Identify which cell holds the provided text, then report its (x, y) central coordinate. 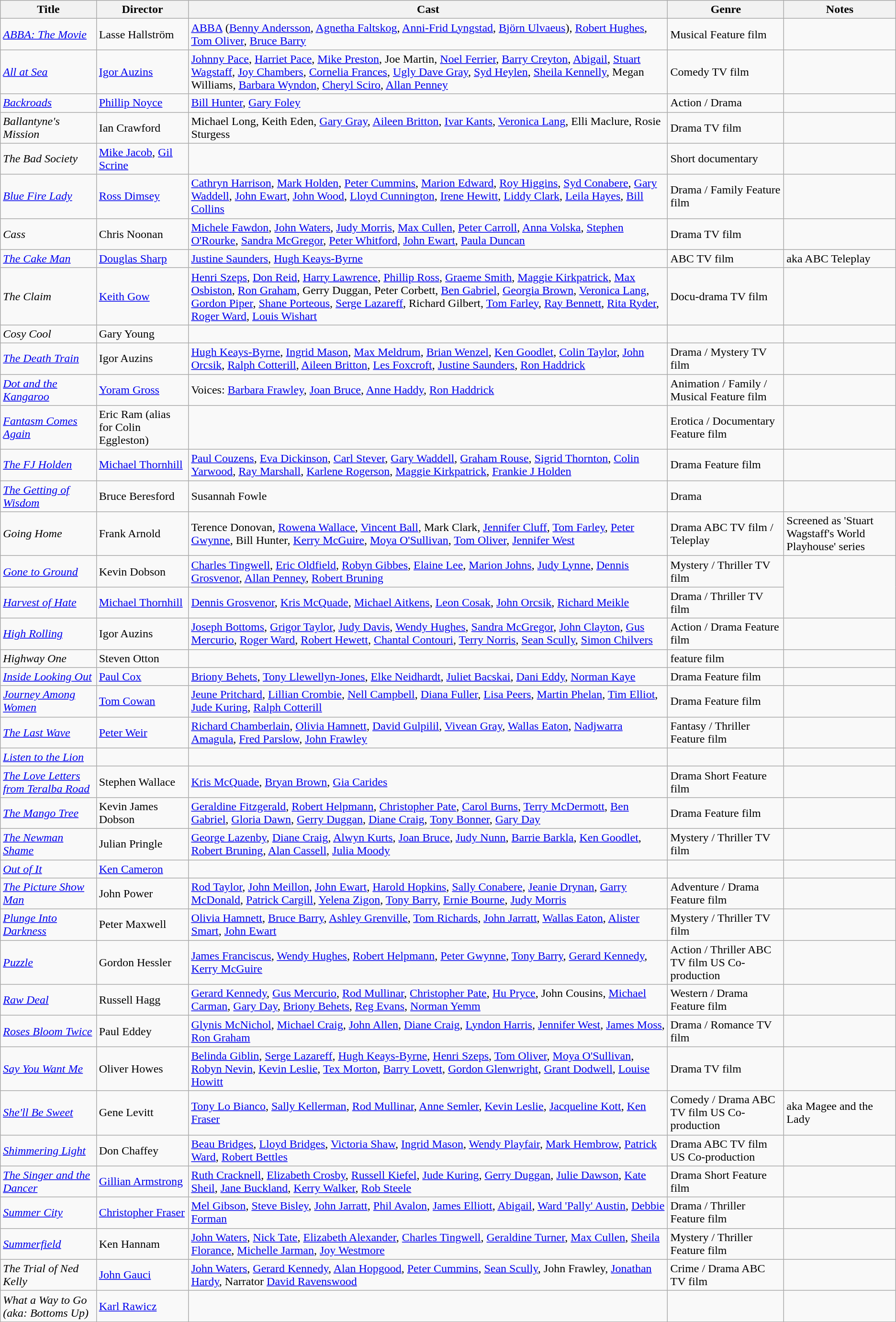
Yoram Gross (143, 390)
Bruce Beresford (143, 496)
The Last Wave (48, 733)
Listen to the Lion (48, 757)
High Rolling (48, 634)
Paul Eddey (143, 1031)
Comedy / Drama ABC TV film US Co-production (726, 1113)
Ken Hannam (143, 1244)
Justine Saunders, Hugh Keays-Byrne (428, 259)
Short documentary (726, 159)
Ian Crawford (143, 127)
The Bad Society (48, 159)
Director (143, 10)
The FJ Holden (48, 465)
Beau Bridges, Lloyd Bridges, Victoria Shaw, Ingrid Mason, Wendy Playfair, Mark Hembrow, Patrick Ward, Robert Bettles (428, 1150)
Plunge Into Darkness (48, 925)
The Trial of Ned Kelly (48, 1275)
Animation / Family / Musical Feature film (726, 390)
Western / Drama Feature film (726, 1000)
Gordon Hessler (143, 962)
Gerard Kennedy, Gus Mercurio, Rod Mullinar, Christopher Pate, Hu Pryce, John Cousins, Michael Carman, Gary Day, Briony Behets, Reg Evans, Norman Yemm (428, 1000)
Going Home (48, 534)
Drama / Romance TV film (726, 1031)
John Gauci (143, 1275)
Erotica / Documentary Feature film (726, 428)
Lasse Hallström (143, 34)
Kevin James Dobson (143, 813)
The Cake Man (48, 259)
ABBA: The Movie (48, 34)
Ruth Cracknell, Elizabeth Crosby, Russell Kiefel, Jude Kuring, Gerry Duggan, Julie Dawson, Kate Sheil, Jane Buckland, Kerry Walker, Rob Steele (428, 1182)
Susannah Fowle (428, 496)
Mel Gibson, Steve Bisley, John Jarratt, Phil Avalon, James Elliott, Abigail, Ward 'Pally' Austin, Debbie Forman (428, 1212)
Drama / Family Feature film (726, 196)
Roses Bloom Twice (48, 1031)
Adventure / Drama Feature film (726, 893)
Fantasy / Thriller Feature film (726, 733)
Frank Arnold (143, 534)
John Waters, Gerard Kennedy, Alan Hopgood, Peter Cummins, Sean Scully, John Frawley, Jonathan Hardy, Narrator David Ravenswood (428, 1275)
Eric Ram (alias for Colin Eggleston) (143, 428)
Jeune Pritchard, Lillian Crombie, Nell Campbell, Diana Fuller, Lisa Peers, Martin Phelan, Tim Elliot, Jude Kuring, Ralph Cotterill (428, 701)
Harvest of Hate (48, 602)
Drama ABC TV film US Co-production (726, 1150)
What a Way to Go (aka: Bottoms Up) (48, 1306)
Out of It (48, 869)
Stephen Wallace (143, 781)
The Love Letters from Teralba Road (48, 781)
She'll Be Sweet (48, 1113)
Journey Among Women (48, 701)
George Lazenby, Diane Craig, Alwyn Kurts, Joan Bruce, Judy Nunn, Barrie Barkla, Ken Goodlet, Robert Bruning, Alan Cassell, Julia Moody (428, 844)
Gone to Ground (48, 572)
Kris McQuade, Bryan Brown, Gia Carides (428, 781)
Charles Tingwell, Eric Oldfield, Robyn Gibbes, Elaine Lee, Marion Johns, Judy Lynne, Dennis Grosvenor, Allan Penney, Robert Bruning (428, 572)
John Power (143, 893)
Say You Want Me (48, 1069)
Notes (840, 10)
Gillian Armstrong (143, 1182)
Ross Dimsey (143, 196)
Briony Behets, Tony Llewellyn-Jones, Elke Neidhardt, Juliet Bacskai, Dani Eddy, Norman Kaye (428, 677)
Russell Hagg (143, 1000)
Cast (428, 10)
Dennis Grosvenor, Kris McQuade, Michael Aitkens, Leon Cosak, John Orcsik, Richard Meikle (428, 602)
Richard Chamberlain, Olivia Hamnett, David Gulpilil, Vivean Gray, Wallas Eaton, Nadjwarra Amagula, Fred Parslow, John Frawley (428, 733)
Genre (726, 10)
The Singer and the Dancer (48, 1182)
Paul Cox (143, 677)
Phillip Noyce (143, 103)
Ballantyne's Mission (48, 127)
Comedy TV film (726, 72)
Dot and the Kangaroo (48, 390)
Drama / Mystery TV film (726, 358)
Glynis McNichol, Michael Craig, John Allen, Diane Craig, Lyndon Harris, Jennifer West, James Moss, Ron Graham (428, 1031)
Drama (726, 496)
Action / Thriller ABC TV film US Co-production (726, 962)
Action / Drama (726, 103)
Summerfield (48, 1244)
Oliver Howes (143, 1069)
Musical Feature film (726, 34)
Peter Weir (143, 733)
Screened as 'Stuart Wagstaff's World Playhouse' series (840, 534)
Michael Long, Keith Eden, Gary Gray, Aileen Britton, Ivar Kants, Veronica Lang, Elli Maclure, Rosie Sturgess (428, 127)
Chris Noonan (143, 234)
Blue Fire Lady (48, 196)
ABBA (Benny Andersson, Agnetha Faltskog, Anni-Frid Lyngstad, Björn Ulvaeus), Robert Hughes, Tom Oliver, Bruce Barry (428, 34)
aka Magee and the Lady (840, 1113)
feature film (726, 658)
Bill Hunter, Gary Foley (428, 103)
Don Chaffey (143, 1150)
All at Sea (48, 72)
Action / Drama Feature film (726, 634)
Julian Pringle (143, 844)
Christopher Fraser (143, 1212)
Summer City (48, 1212)
Gene Levitt (143, 1113)
The Death Train (48, 358)
Drama / Thriller Feature film (726, 1212)
Steven Otton (143, 658)
Karl Rawicz (143, 1306)
ABC TV film (726, 259)
Shimmering Light (48, 1150)
Inside Looking Out (48, 677)
Cosy Cool (48, 334)
Raw Deal (48, 1000)
The Claim (48, 296)
Drama / Thriller TV film (726, 602)
Keith Gow (143, 296)
aka ABC Teleplay (840, 259)
Tom Cowan (143, 701)
Cass (48, 234)
Peter Maxwell (143, 925)
The Getting of Wisdom (48, 496)
Title (48, 10)
The Picture Show Man (48, 893)
Highway One (48, 658)
Puzzle (48, 962)
Olivia Hamnett, Bruce Barry, Ashley Grenville, Tom Richards, John Jarratt, Wallas Eaton, Alister Smart, John Ewart (428, 925)
The Newman Shame (48, 844)
The Mango Tree (48, 813)
Mystery / Thriller Feature film (726, 1244)
Douglas Sharp (143, 259)
Kevin Dobson (143, 572)
Fantasm Comes Again (48, 428)
Ken Cameron (143, 869)
James Franciscus, Wendy Hughes, Robert Helpmann, Peter Gwynne, Tony Barry, Gerard Kennedy, Kerry McGuire (428, 962)
Gary Young (143, 334)
Mike Jacob, Gil Scrine (143, 159)
Drama ABC TV film / Teleplay (726, 534)
Docu-drama TV film (726, 296)
Backroads (48, 103)
John Waters, Nick Tate, Elizabeth Alexander, Charles Tingwell, Geraldine Turner, Max Cullen, Sheila Florance, Michelle Jarman, Joy Westmore (428, 1244)
Crime / Drama ABC TV film (726, 1275)
Voices: Barbara Frawley, Joan Bruce, Anne Haddy, Ron Haddrick (428, 390)
Tony Lo Bianco, Sally Kellerman, Rod Mullinar, Anne Semler, Kevin Leslie, Jacqueline Kott, Ken Fraser (428, 1113)
